Extract the (x, y) coordinate from the center of the cell holding the provided text.  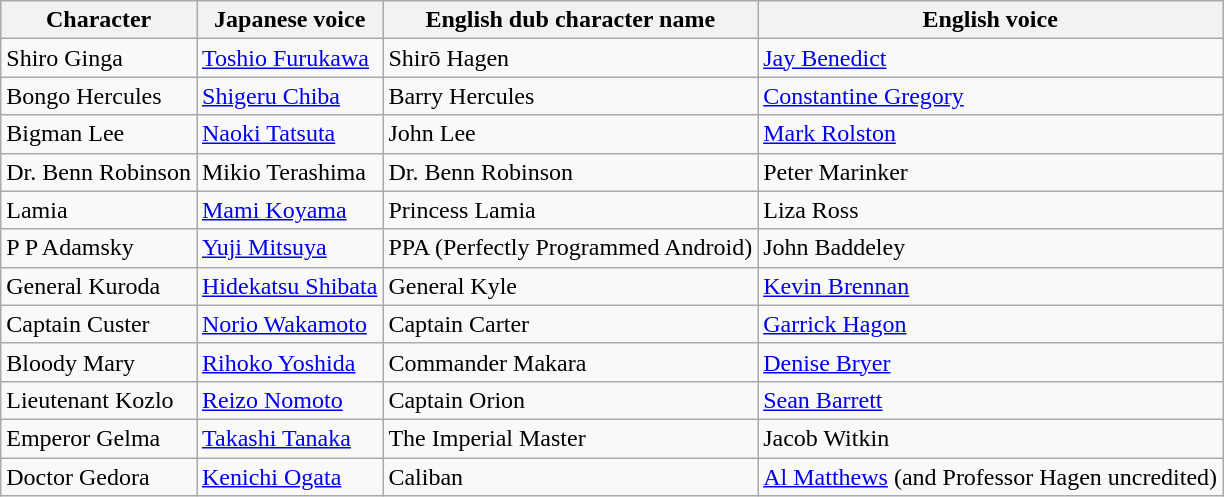
Bigman Lee (99, 134)
Lamia (99, 210)
Mikio Terashima (289, 172)
Yuji Mitsuya (289, 248)
Garrick Hagon (990, 324)
Caliban (570, 477)
John Lee (570, 134)
Doctor Gedora (99, 477)
Shirō Hagen (570, 58)
PPA (Perfectly Programmed Android) (570, 248)
Reizo Nomoto (289, 400)
Rihoko Yoshida (289, 362)
Captain Orion (570, 400)
Commander Makara (570, 362)
Jacob Witkin (990, 438)
General Kuroda (99, 286)
Lieutenant Kozlo (99, 400)
Bloody Mary (99, 362)
General Kyle (570, 286)
Sean Barrett (990, 400)
Captain Custer (99, 324)
Bongo Hercules (99, 96)
English voice (990, 20)
Princess Lamia (570, 210)
Mark Rolston (990, 134)
Shigeru Chiba (289, 96)
Toshio Furukawa (289, 58)
Kevin Brennan (990, 286)
Jay Benedict (990, 58)
Barry Hercules (570, 96)
Denise Bryer (990, 362)
Emperor Gelma (99, 438)
Japanese voice (289, 20)
Hidekatsu Shibata (289, 286)
Peter Marinker (990, 172)
Naoki Tatsuta (289, 134)
Character (99, 20)
Mami Koyama (289, 210)
English dub character name (570, 20)
Liza Ross (990, 210)
Al Matthews (and Professor Hagen uncredited) (990, 477)
Norio Wakamoto (289, 324)
Shiro Ginga (99, 58)
Captain Carter (570, 324)
Constantine Gregory (990, 96)
The Imperial Master (570, 438)
John Baddeley (990, 248)
P P Adamsky (99, 248)
Takashi Tanaka (289, 438)
Kenichi Ogata (289, 477)
